Scan for the cell matching the given text and deliver its (x, y) coordinate at center. 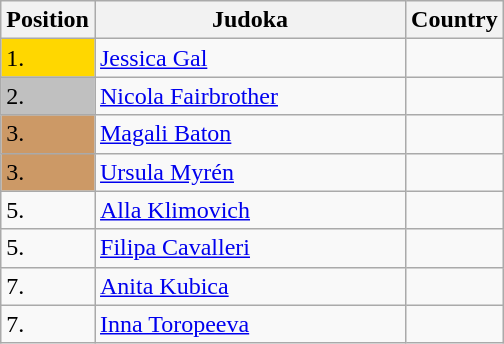
Country (455, 20)
Ursula Myrén (250, 172)
Nicola Fairbrother (250, 96)
Inna Toropeeva (250, 324)
Anita Kubica (250, 286)
Alla Klimovich (250, 210)
Magali Baton (250, 134)
Judoka (250, 20)
Filipa Cavalleri (250, 248)
2. (48, 96)
1. (48, 58)
Position (48, 20)
Jessica Gal (250, 58)
